Locate the cell with the specified text and output its (x, y) center coordinate. 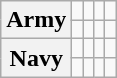
Army (36, 20)
Navy (36, 58)
